Output the [x, y] coordinate of the center of the cell containing the given text.  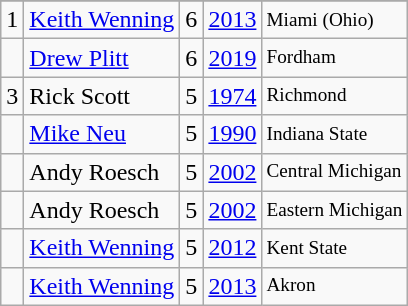
2012 [232, 248]
Rick Scott [102, 96]
1 [12, 20]
Fordham [334, 58]
2019 [232, 58]
Mike Neu [102, 134]
Drew Plitt [102, 58]
Indiana State [334, 134]
Eastern Michigan [334, 210]
1974 [232, 96]
Miami (Ohio) [334, 20]
Richmond [334, 96]
Kent State [334, 248]
1990 [232, 134]
Central Michigan [334, 172]
Akron [334, 286]
3 [12, 96]
